Extract the [X, Y] coordinate from the center of the cell holding the provided text.  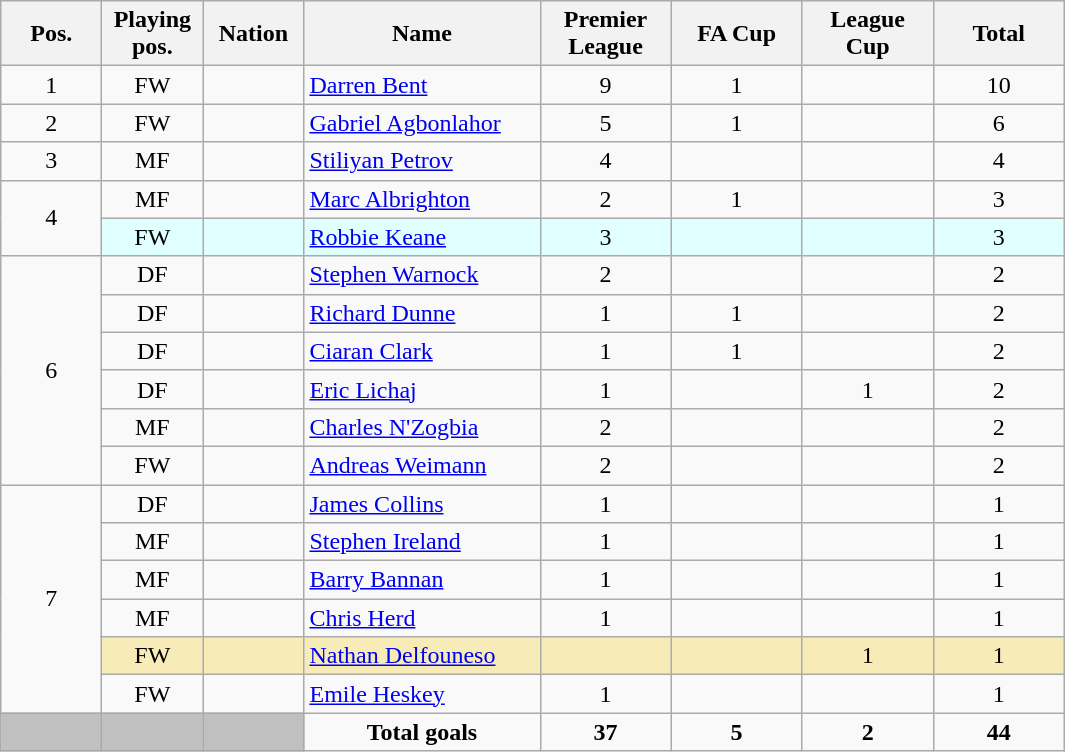
Stephen Ireland [422, 542]
Playing pos. [152, 34]
Total [998, 34]
Stiliyan Petrov [422, 161]
Emile Heskey [422, 694]
Total goals [422, 732]
Name [422, 34]
Ciaran Clark [422, 351]
10 [998, 85]
7 [52, 598]
9 [606, 85]
Charles N'Zogbia [422, 427]
Andreas Weimann [422, 465]
Nation [254, 34]
Eric Lichaj [422, 389]
League Cup [868, 34]
Darren Bent [422, 85]
Richard Dunne [422, 313]
Premier League [606, 34]
James Collins [422, 503]
44 [998, 732]
Robbie Keane [422, 237]
Nathan Delfouneso [422, 656]
Stephen Warnock [422, 275]
FA Cup [736, 34]
Gabriel Agbonlahor [422, 123]
Chris Herd [422, 618]
Marc Albrighton [422, 199]
Barry Bannan [422, 580]
Pos. [52, 34]
37 [606, 732]
